Find where the given text appears and provide that cell's center as [x, y] coordinate. 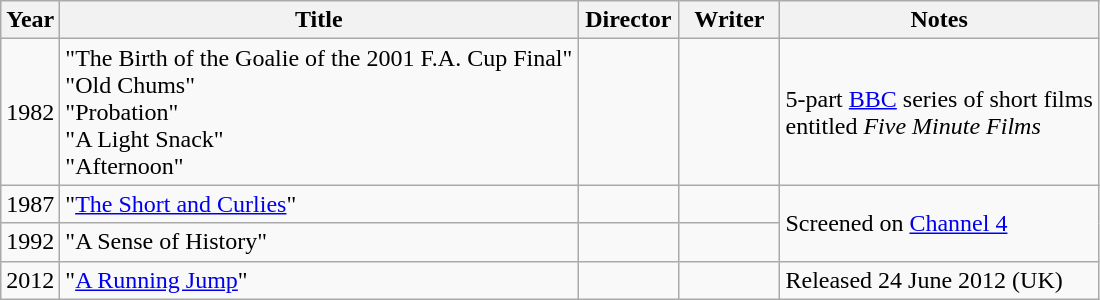
"The Short and Curlies" [319, 204]
1992 [30, 242]
Title [319, 20]
1987 [30, 204]
1982 [30, 112]
"A Sense of History" [319, 242]
2012 [30, 280]
Released 24 June 2012 (UK) [939, 280]
Year [30, 20]
5-part BBC series of short filmsentitled Five Minute Films [939, 112]
Notes [939, 20]
"A Running Jump" [319, 280]
Writer [730, 20]
"The Birth of the Goalie of the 2001 F.A. Cup Final" "Old Chums" "Probation" "A Light Snack" "Afternoon" [319, 112]
Director [628, 20]
Screened on Channel 4 [939, 223]
